Return (x, y) of the center of cell containing provided text 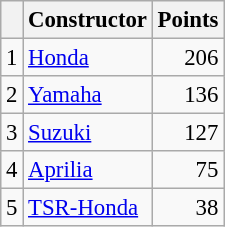
Points (188, 20)
1 (12, 58)
5 (12, 208)
127 (188, 133)
2 (12, 95)
206 (188, 58)
75 (188, 170)
136 (188, 95)
TSR-Honda (88, 208)
Honda (88, 58)
Constructor (88, 20)
Aprilia (88, 170)
3 (12, 133)
Yamaha (88, 95)
4 (12, 170)
38 (188, 208)
Suzuki (88, 133)
